Extract the [X, Y] coordinate from the center of the cell holding the provided text.  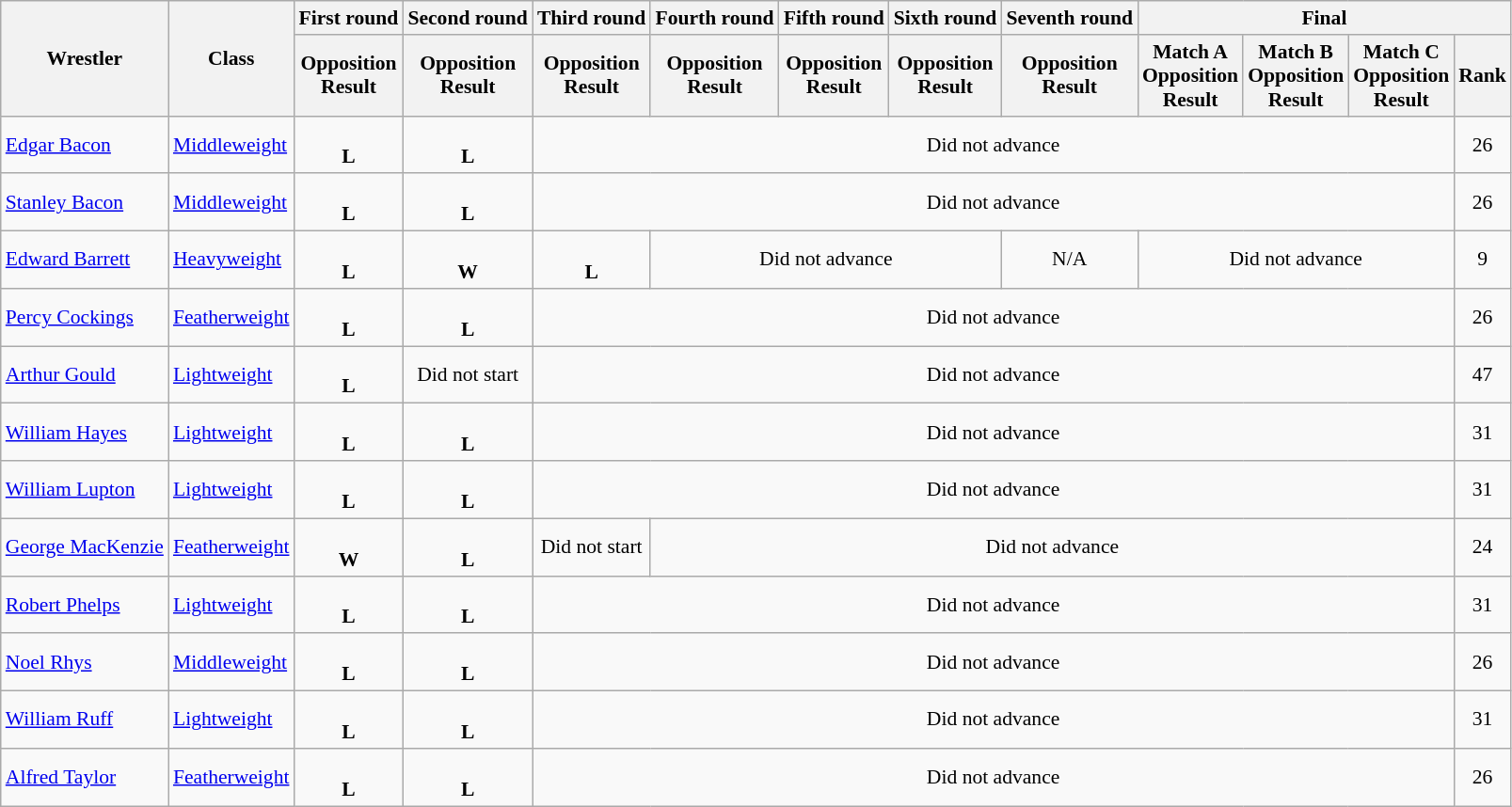
Second round [468, 18]
Noel Rhys [85, 662]
William Hayes [85, 433]
Arthur Gould [85, 374]
Percy Cockings [85, 318]
Edgar Bacon [85, 145]
Fourth round [714, 18]
Final [1325, 18]
Edward Barrett [85, 260]
First round [349, 18]
47 [1483, 374]
Fifth round [834, 18]
Match BOppositionResult [1296, 75]
24 [1483, 547]
Third round [592, 18]
Wrestler [85, 58]
William Ruff [85, 720]
9 [1483, 260]
Stanley Bacon [85, 203]
Rank [1483, 75]
Match AOppositionResult [1190, 75]
Match COppositionResult [1401, 75]
Alfred Taylor [85, 777]
Sixth round [946, 18]
Seventh round [1069, 18]
Class [231, 58]
Heavyweight [231, 260]
Robert Phelps [85, 604]
William Lupton [85, 489]
N/A [1069, 260]
George MacKenzie [85, 547]
